Output the [x, y] coordinate of the center of the cell containing the given text.  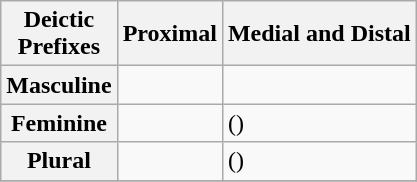
Medial and Distal [319, 34]
Masculine [59, 85]
Proximal [170, 34]
Feminine [59, 123]
Plural [59, 161]
Deictic Prefixes [59, 34]
